Determine the (X, Y) coordinate at the center of the cell enclosing the given text.  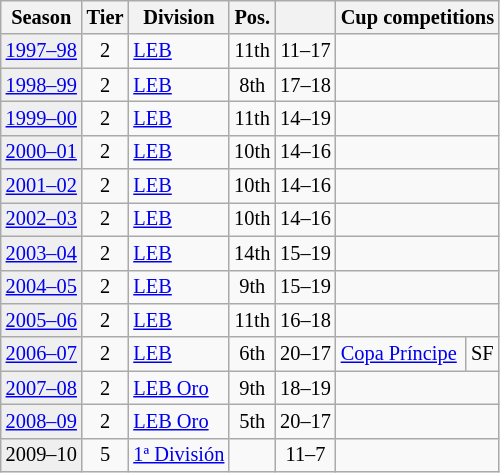
Pos. (252, 17)
18–19 (306, 388)
2005–06 (42, 320)
Division (178, 17)
2006–07 (42, 354)
14th (252, 253)
2004–05 (42, 287)
5th (252, 421)
6th (252, 354)
11–17 (306, 51)
2002–03 (42, 219)
16–18 (306, 320)
2000–01 (42, 152)
Season (42, 17)
5 (106, 455)
1997–98 (42, 51)
2001–02 (42, 186)
2003–04 (42, 253)
11–7 (306, 455)
1998–99 (42, 85)
Copa Príncipe (401, 354)
1ª División (178, 455)
2007–08 (42, 388)
Tier (106, 17)
Cup competitions (418, 17)
14–19 (306, 118)
8th (252, 85)
17–18 (306, 85)
1999–00 (42, 118)
2009–10 (42, 455)
SF (482, 354)
2008–09 (42, 421)
